Capture the cell that displays the provided text and extract its [x, y] central coordinate. 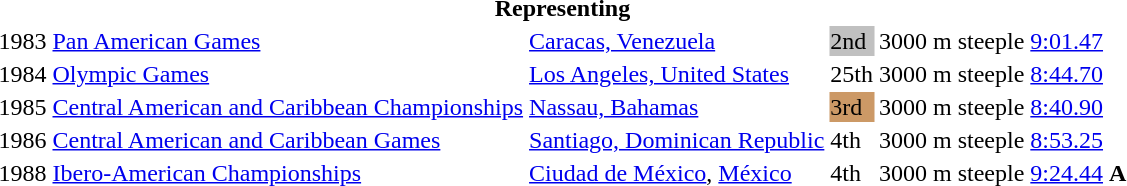
Caracas, Venezuela [677, 41]
4th [852, 140]
Los Angeles, United States [677, 74]
Pan American Games [288, 41]
3rd [852, 107]
Central American and Caribbean Championships [288, 107]
Central American and Caribbean Games [288, 140]
Santiago, Dominican Republic [677, 140]
Nassau, Bahamas [677, 107]
2nd [852, 41]
Olympic Games [288, 74]
25th [852, 74]
